From the cell containing the given text, extract its center point as (x, y) coordinate. 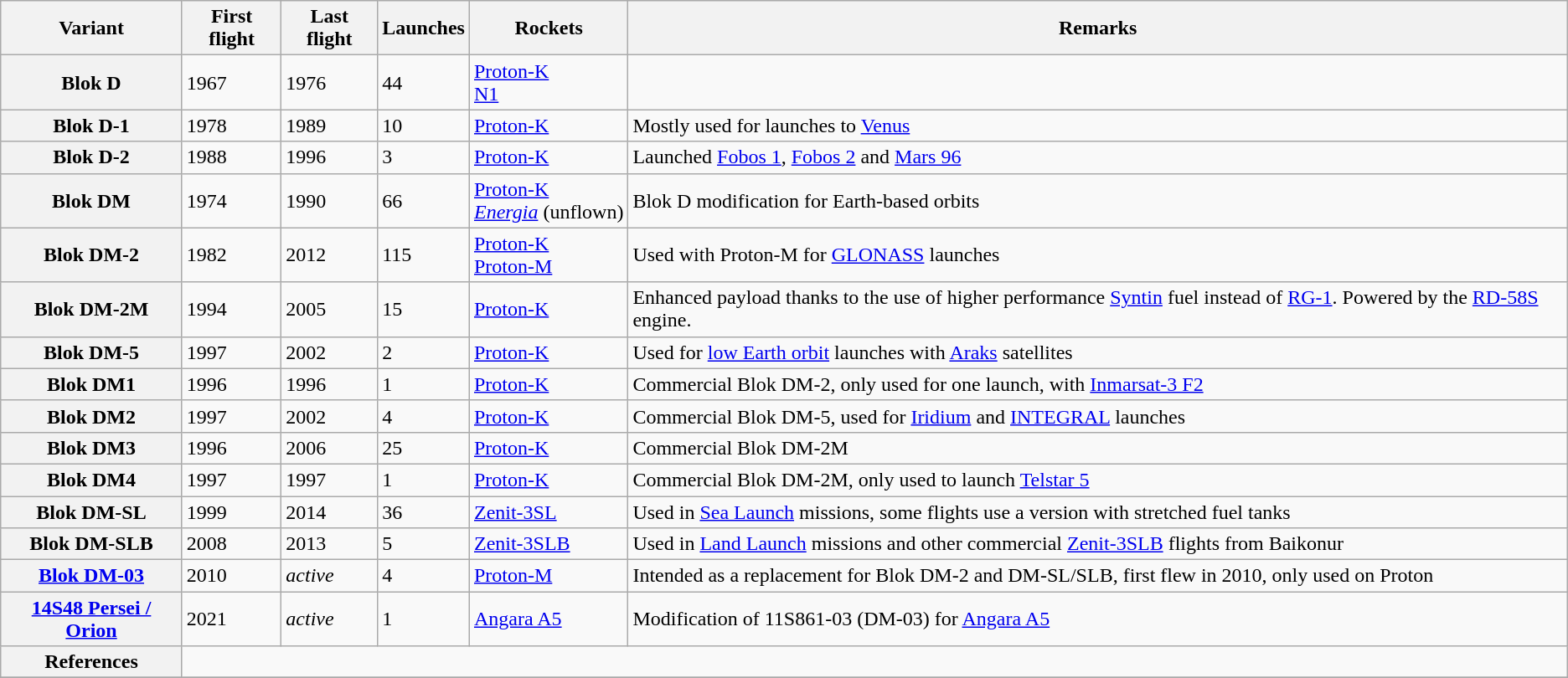
Blok D (92, 82)
2006 (330, 448)
1974 (231, 201)
14S48 Persei / Orion (92, 619)
Used with Proton-M for GLONASS launches (1097, 254)
Blok DM-03 (92, 576)
Proton-KN1 (548, 82)
2005 (330, 310)
Commercial Blok DM-2, only used for one launch, with Inmarsat-3 F2 (1097, 384)
1982 (231, 254)
Proton-M (548, 576)
Blok DM1 (92, 384)
1990 (330, 201)
References (92, 662)
Commercial Blok DM-5, used for Iridium and INTEGRAL launches (1097, 416)
Blok DM-2M (92, 310)
Remarks (1097, 28)
Blok DM-SL (92, 511)
2014 (330, 511)
1967 (231, 82)
Variant (92, 28)
2 (424, 352)
2013 (330, 544)
Zenit-3SL (548, 511)
Commercial Blok DM-2M, only used to launch Telstar 5 (1097, 480)
Launched Fobos 1, Fobos 2 and Mars 96 (1097, 157)
Blok DM2 (92, 416)
Blok D-2 (92, 157)
Blok D modification for Earth-based orbits (1097, 201)
2012 (330, 254)
Blok DM-SLB (92, 544)
15 (424, 310)
1989 (330, 126)
44 (424, 82)
Used in Land Launch missions and other commercial Zenit-3SLB flights from Baikonur (1097, 544)
2010 (231, 576)
1994 (231, 310)
Mostly used for launches to Venus (1097, 126)
36 (424, 511)
10 (424, 126)
Blok DM-2 (92, 254)
Blok DM4 (92, 480)
Blok DM3 (92, 448)
Intended as a replacement for Blok DM-2 and DM-SL/SLB, first flew in 2010, only used on Proton (1097, 576)
2008 (231, 544)
115 (424, 254)
Blok D-1 (92, 126)
Launches (424, 28)
Angara A5 (548, 619)
66 (424, 201)
Zenit-3SLB (548, 544)
2021 (231, 619)
Modification of 11S861-03 (DM-03) for Angara A5 (1097, 619)
Proton-KProton-M (548, 254)
Enhanced payload thanks to the use of higher performance Syntin fuel instead of RG-1. Powered by the RD-58S engine. (1097, 310)
1978 (231, 126)
1976 (330, 82)
Proton-KEnergia (unflown) (548, 201)
First flight (231, 28)
Last flight (330, 28)
1988 (231, 157)
5 (424, 544)
25 (424, 448)
Blok DM-5 (92, 352)
1999 (231, 511)
Used for low Earth orbit launches with Araks satellites (1097, 352)
Rockets (548, 28)
Blok DM (92, 201)
Used in Sea Launch missions, some flights use a version with stretched fuel tanks (1097, 511)
Commercial Blok DM-2M (1097, 448)
3 (424, 157)
